Pinpoint the cell where the given text exists, returning its [X, Y] midpoint coordinate. 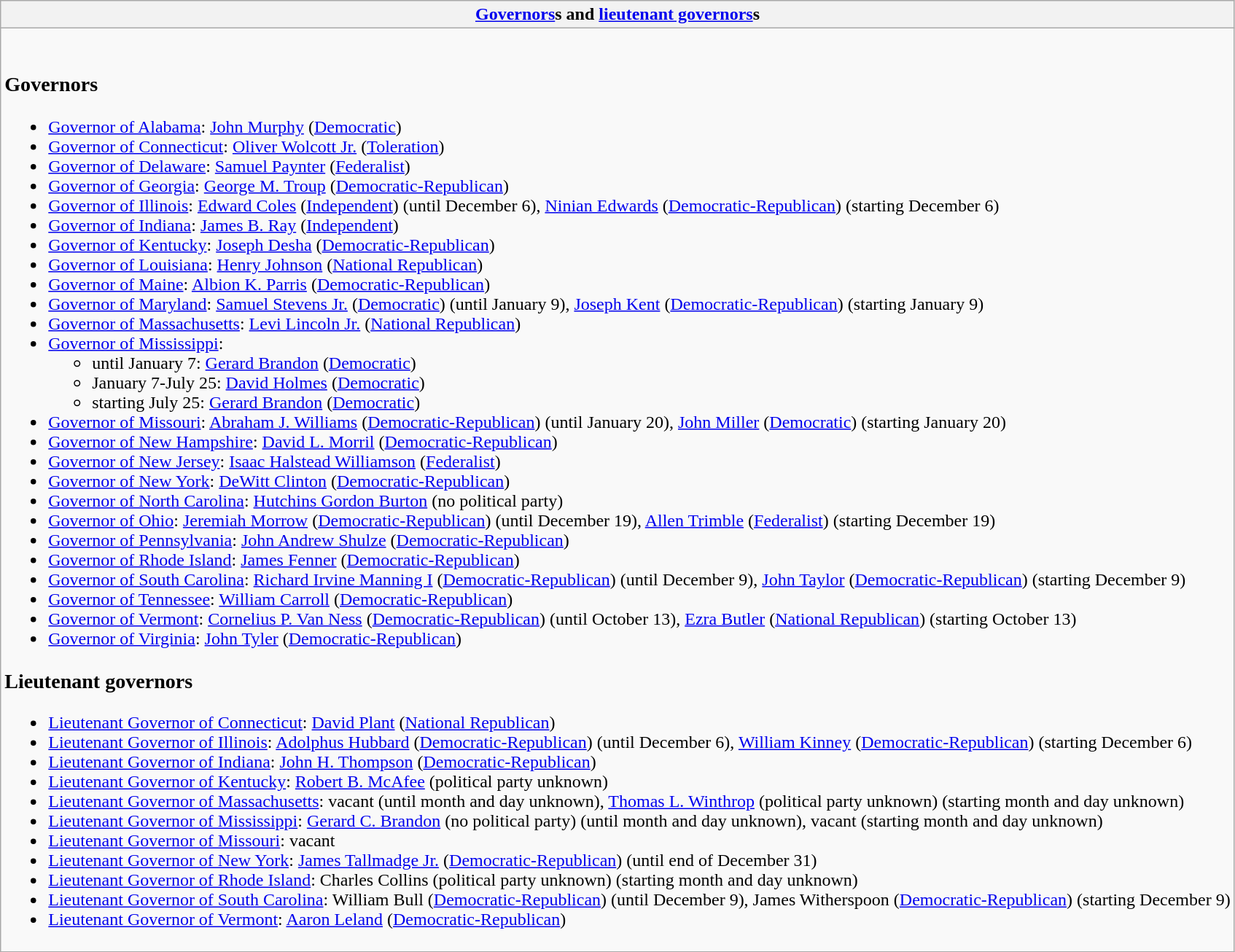
Governorss and lieutenant governorss [617, 15]
